Return (X, Y) of the center of cell containing provided text 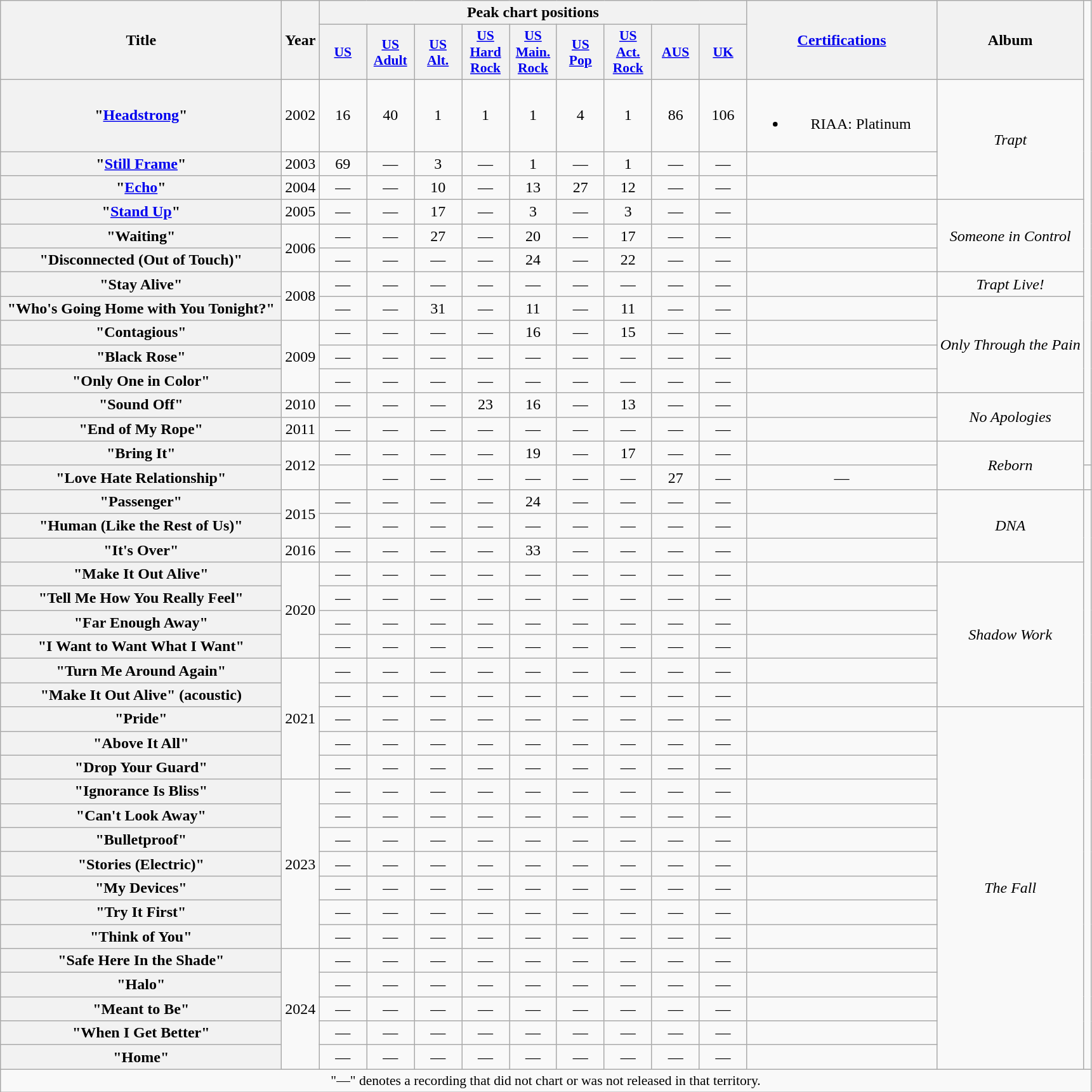
"Only One in Color" (141, 381)
Album (1010, 41)
USAlt. (438, 52)
2023 (301, 864)
2010 (301, 405)
"Tell Me How You Really Feel" (141, 598)
2016 (301, 550)
USMain. Rock (533, 52)
"When I Get Better" (141, 1033)
Certifications (841, 41)
2005 (301, 212)
"I Want to Want What I Want" (141, 647)
No Apologies (1010, 417)
Title (141, 41)
"Can't Look Away" (141, 815)
Trapt Live! (1010, 284)
2024 (301, 1009)
31 (438, 308)
UK (723, 52)
"Pride" (141, 719)
"Who's Going Home with You Tonight?" (141, 308)
2003 (301, 163)
"Love Hate Relationship" (141, 477)
69 (343, 163)
2002 (301, 115)
12 (628, 188)
"My Devices" (141, 888)
The Fall (1010, 888)
2020 (301, 610)
"Halo" (141, 985)
RIAA: Platinum (841, 115)
Reborn (1010, 465)
USAdult (391, 52)
2008 (301, 296)
"Bulletproof" (141, 839)
"Turn Me Around Again" (141, 671)
"Bring It" (141, 453)
20 (533, 236)
Shadow Work (1010, 635)
2004 (301, 188)
"Stories (Electric)" (141, 864)
106 (723, 115)
2021 (301, 719)
33 (533, 550)
"Drop Your Guard" (141, 767)
USPop (580, 52)
10 (438, 188)
US (343, 52)
2012 (301, 465)
"Think of You" (141, 936)
"Still Frame" (141, 163)
"Disconnected (Out of Touch)" (141, 260)
"Stand Up" (141, 212)
"Ignorance Is Bliss" (141, 791)
"Above It All" (141, 743)
2015 (301, 513)
86 (675, 115)
"Try It First" (141, 912)
4 (580, 115)
USHard Rock (486, 52)
22 (628, 260)
2006 (301, 248)
AUS (675, 52)
"Black Rose" (141, 357)
USAct. Rock (628, 52)
"Contagious" (141, 332)
15 (628, 332)
"Make It Out Alive" (acoustic) (141, 695)
"Make It Out Alive" (141, 574)
"Waiting" (141, 236)
"—" denotes a recording that did not chart or was not released in that territory. (546, 1081)
"Meant to Be" (141, 1009)
Peak chart positions (533, 13)
"Safe Here In the Shade" (141, 961)
"Stay Alive" (141, 284)
DNA (1010, 525)
"It's Over" (141, 550)
"Sound Off" (141, 405)
"Far Enough Away" (141, 622)
19 (533, 453)
"Home" (141, 1057)
"Passenger" (141, 501)
Only Through the Pain (1010, 345)
Someone in Control (1010, 236)
2011 (301, 429)
"Human (Like the Rest of Us)" (141, 525)
"Headstrong" (141, 115)
Year (301, 41)
2009 (301, 357)
Trapt (1010, 140)
40 (391, 115)
"End of My Rope" (141, 429)
"Echo" (141, 188)
23 (486, 405)
